Detect which cell encompasses the target text, then output its (X, Y) center coordinate. 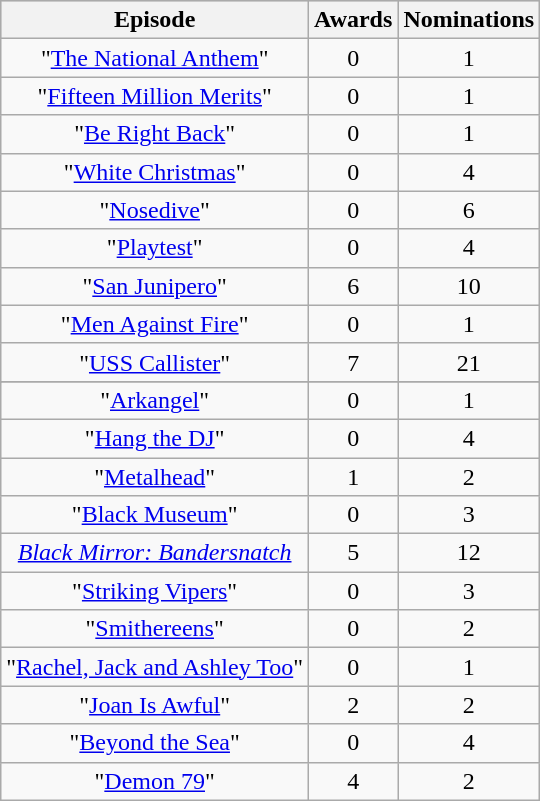
"Be Right Back" (155, 134)
"White Christmas" (155, 172)
"Metalhead" (155, 477)
Episode (155, 20)
Nominations (469, 20)
7 (354, 362)
"San Junipero" (155, 286)
"Hang the DJ" (155, 438)
5 (354, 553)
"Arkangel" (155, 400)
Awards (354, 20)
10 (469, 286)
"The National Anthem" (155, 58)
"USS Callister" (155, 362)
Black Mirror: Bandersnatch (155, 553)
"Playtest" (155, 248)
"Black Museum" (155, 515)
"Men Against Fire" (155, 324)
"Rachel, Jack and Ashley Too" (155, 667)
"Striking Vipers" (155, 591)
12 (469, 553)
"Fifteen Million Merits" (155, 96)
"Smithereens" (155, 629)
"Beyond the Sea" (155, 743)
"Nosedive" (155, 210)
"Joan Is Awful" (155, 705)
21 (469, 362)
"Demon 79" (155, 781)
